Provide the (X, Y) coordinate of the cell's center where the given text is located.  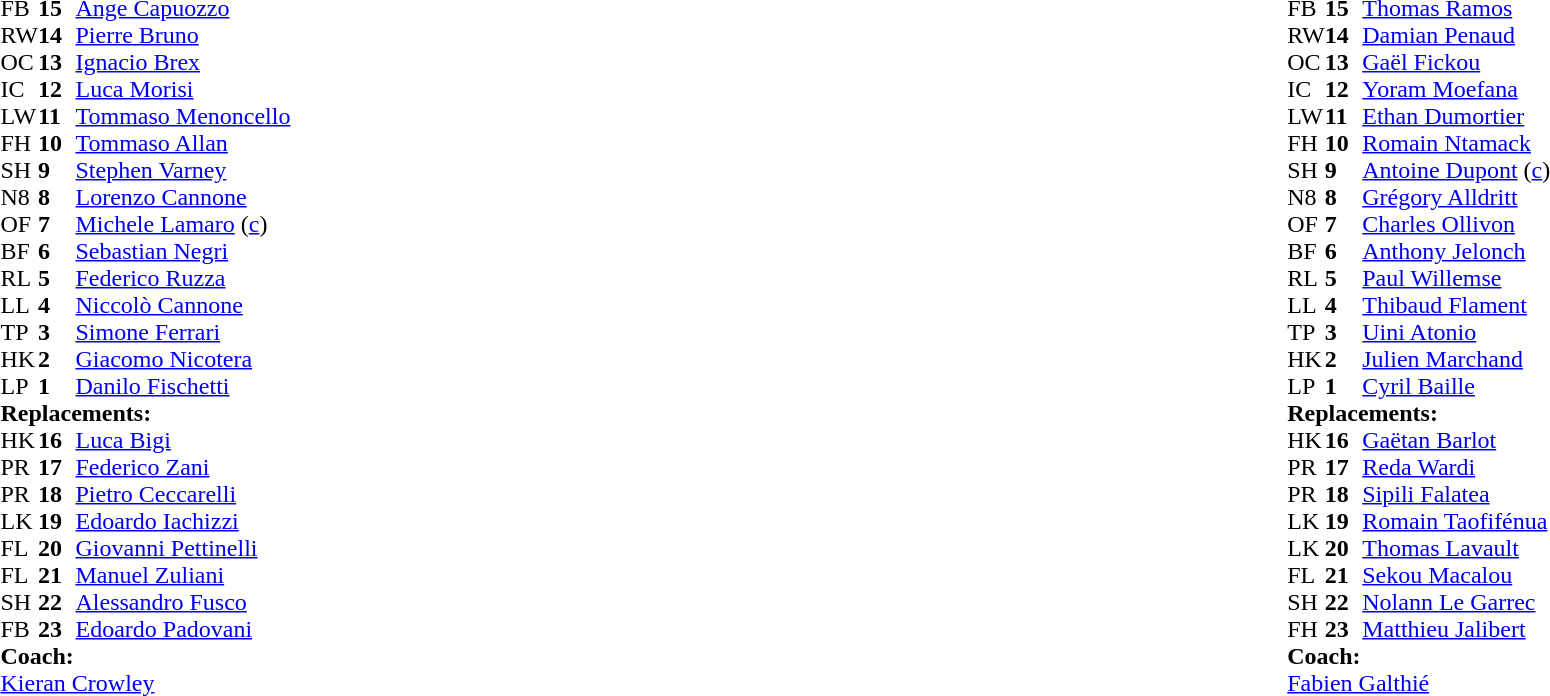
Pietro Ceccarelli (184, 494)
Stephen Varney (184, 170)
Niccolò Cannone (184, 306)
Yoram Moefana (1456, 90)
Federico Zani (184, 468)
Luca Bigi (184, 440)
Danilo Fischetti (184, 386)
Ethan Dumortier (1456, 116)
Grégory Alldritt (1456, 198)
Giacomo Nicotera (184, 360)
Nolann Le Garrec (1456, 602)
FB (19, 630)
Thibaud Flament (1456, 306)
Manuel Zuliani (184, 576)
Damian Penaud (1456, 36)
Edoardo Iachizzi (184, 522)
Pierre Bruno (184, 36)
Simone Ferrari (184, 332)
Matthieu Jalibert (1456, 630)
Sekou Macalou (1456, 576)
Giovanni Pettinelli (184, 548)
Tommaso Menoncello (184, 116)
Paul Willemse (1456, 278)
Sebastian Negri (184, 252)
Antoine Dupont (c) (1456, 170)
Tommaso Allan (184, 144)
Reda Wardi (1456, 468)
Gaëtan Barlot (1456, 440)
Charles Ollivon (1456, 224)
Alessandro Fusco (184, 602)
Gaël Fickou (1456, 62)
Lorenzo Cannone (184, 198)
Cyril Baille (1456, 386)
Edoardo Padovani (184, 630)
Julien Marchand (1456, 360)
Romain Ntamack (1456, 144)
Luca Morisi (184, 90)
Sipili Falatea (1456, 494)
Anthony Jelonch (1456, 252)
Thomas Lavault (1456, 548)
Michele Lamaro (c) (184, 224)
Ignacio Brex (184, 62)
Federico Ruzza (184, 278)
Uini Atonio (1456, 332)
Romain Taofifénua (1456, 522)
